Extract the [X, Y] coordinate from the center of the cell holding the provided text.  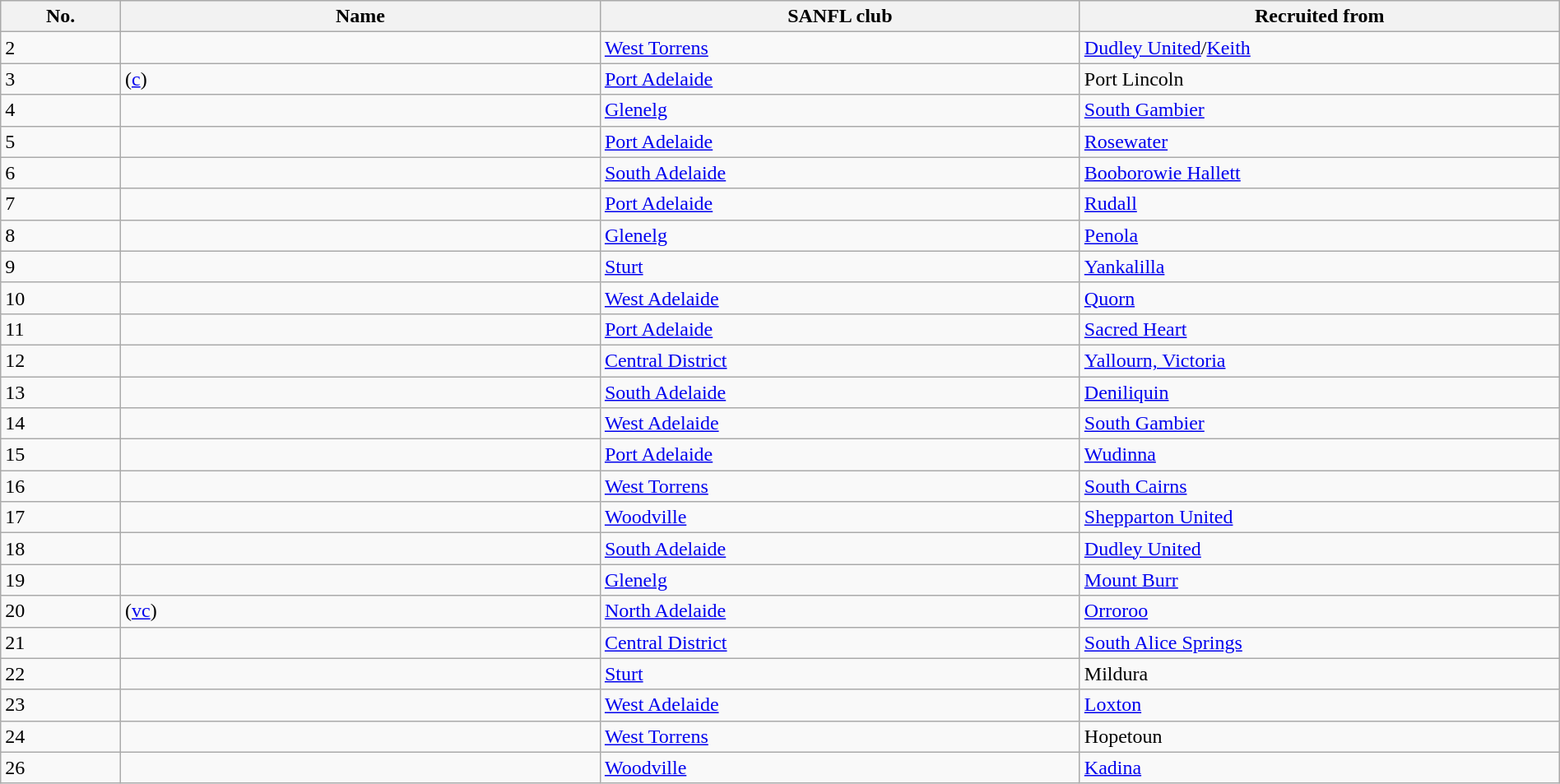
14 [61, 424]
Dudley United/Keith [1320, 48]
Yallourn, Victoria [1320, 360]
20 [61, 611]
Port Lincoln [1320, 79]
19 [61, 580]
Loxton [1320, 705]
Hopetoun [1320, 736]
Kadina [1320, 768]
24 [61, 736]
Mildura [1320, 674]
(vc) [360, 611]
12 [61, 360]
Booborowie Hallett [1320, 173]
South Cairns [1320, 486]
26 [61, 768]
Mount Burr [1320, 580]
Wudinna [1320, 455]
SANFL club [839, 16]
9 [61, 267]
Orroroo [1320, 611]
Sacred Heart [1320, 329]
11 [61, 329]
3 [61, 79]
Yankalilla [1320, 267]
Penola [1320, 235]
No. [61, 16]
4 [61, 110]
Dudley United [1320, 549]
15 [61, 455]
10 [61, 298]
13 [61, 392]
6 [61, 173]
Rudall [1320, 204]
Deniliquin [1320, 392]
5 [61, 141]
South Alice Springs [1320, 643]
22 [61, 674]
Rosewater [1320, 141]
7 [61, 204]
Recruited from [1320, 16]
North Adelaide [839, 611]
21 [61, 643]
18 [61, 549]
8 [61, 235]
16 [61, 486]
Quorn [1320, 298]
Name [360, 16]
23 [61, 705]
17 [61, 517]
Shepparton United [1320, 517]
2 [61, 48]
(c) [360, 79]
